From the cell containing the given text, extract its center point as [X, Y] coordinate. 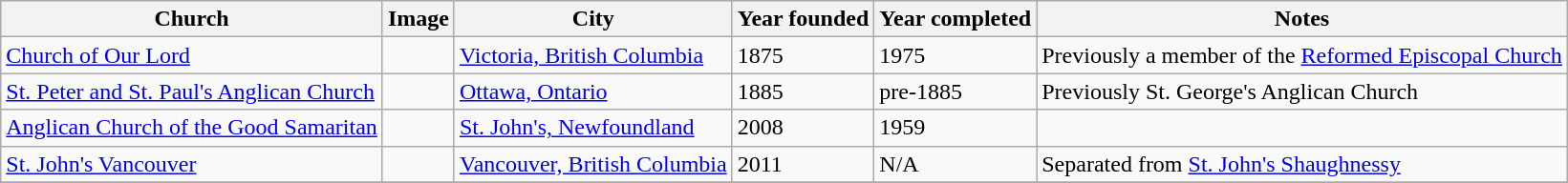
Year completed [956, 19]
Ottawa, Ontario [592, 91]
1959 [956, 128]
2011 [803, 164]
City [592, 19]
2008 [803, 128]
Anglican Church of the Good Samaritan [192, 128]
pre-1885 [956, 91]
Church of Our Lord [192, 55]
Previously St. George's Anglican Church [1302, 91]
1885 [803, 91]
Previously a member of the Reformed Episcopal Church [1302, 55]
Notes [1302, 19]
Image [419, 19]
Victoria, British Columbia [592, 55]
N/A [956, 164]
Separated from St. John's Shaughnessy [1302, 164]
St. John's, Newfoundland [592, 128]
St. John's Vancouver [192, 164]
1975 [956, 55]
Year founded [803, 19]
Church [192, 19]
1875 [803, 55]
St. Peter and St. Paul's Anglican Church [192, 91]
Vancouver, British Columbia [592, 164]
